Search for the cell housing the specified text and yield its [x, y] center coordinate. 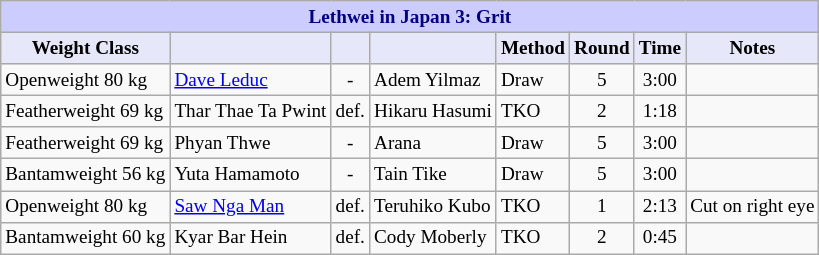
Yuta Hamamoto [250, 175]
Cody Moberly [432, 238]
0:45 [660, 238]
Time [660, 48]
Bantamweight 60 kg [86, 238]
Lethwei in Japan 3: Grit [410, 17]
Phyan Thwe [250, 143]
1 [602, 206]
Dave Leduc [250, 80]
1:18 [660, 111]
2:13 [660, 206]
Arana [432, 143]
Hikaru Hasumi [432, 111]
Notes [752, 48]
Method [532, 48]
Cut on right eye [752, 206]
Teruhiko Kubo [432, 206]
Thar Thae Ta Pwint [250, 111]
Saw Nga Man [250, 206]
Round [602, 48]
Adem Yilmaz [432, 80]
Kyar Bar Hein [250, 238]
Tain Tike [432, 175]
Bantamweight 56 kg [86, 175]
Weight Class [86, 48]
